Return (x, y) of the center of cell containing provided text 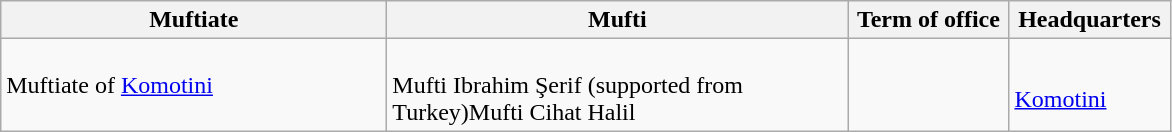
Muftiate of Komotini (194, 85)
Mufti (618, 20)
Mufti Ibrahim Şerif (supported from Turkey)Mufti Cihat Halil (618, 85)
Komotini (1090, 85)
Term of office (928, 20)
Headquarters (1090, 20)
Muftiate (194, 20)
